Determine the (X, Y) coordinate at the center of the cell enclosing the given text.  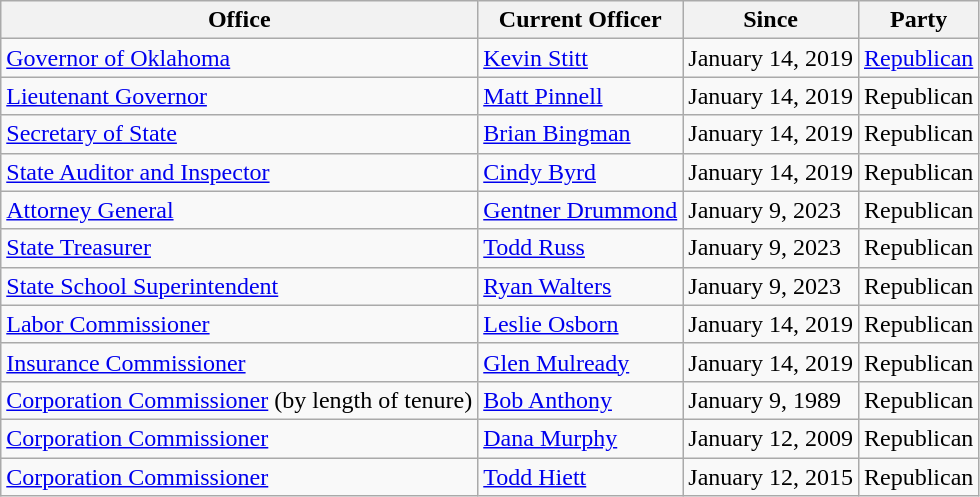
Governor of Oklahoma (240, 58)
Secretary of State (240, 134)
Cindy Byrd (580, 172)
Kevin Stitt (580, 58)
January 12, 2015 (771, 477)
Attorney General (240, 210)
State Treasurer (240, 248)
Todd Hiett (580, 477)
January 9, 1989 (771, 400)
Dana Murphy (580, 438)
Brian Bingman (580, 134)
Since (771, 20)
January 12, 2009 (771, 438)
Lieutenant Governor (240, 96)
State Auditor and Inspector (240, 172)
Matt Pinnell (580, 96)
State School Superintendent (240, 286)
Labor Commissioner (240, 324)
Leslie Osborn (580, 324)
Corporation Commissioner (by length of tenure) (240, 400)
Ryan Walters (580, 286)
Todd Russ (580, 248)
Insurance Commissioner (240, 362)
Bob Anthony (580, 400)
Current Officer (580, 20)
Gentner Drummond (580, 210)
Party (918, 20)
Office (240, 20)
Glen Mulready (580, 362)
